Capture the cell that displays the provided text and extract its [x, y] central coordinate. 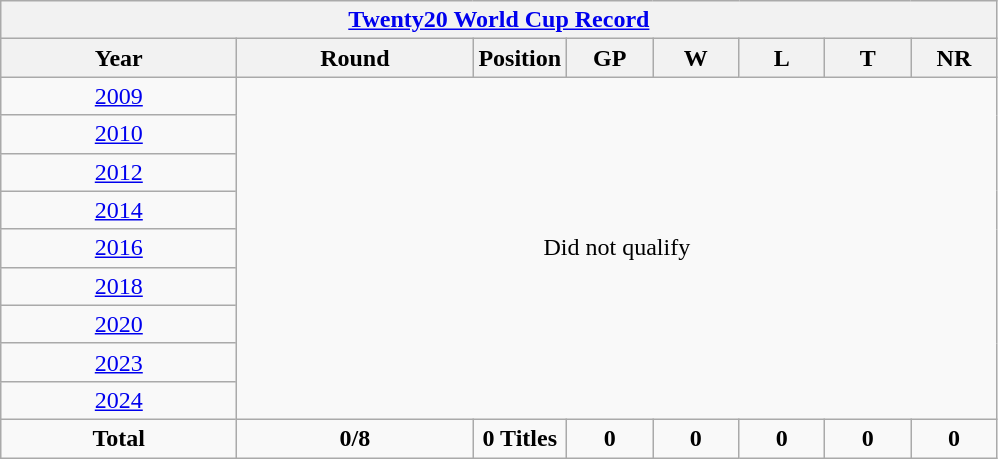
T [868, 58]
2020 [119, 324]
2010 [119, 134]
2009 [119, 96]
Total [119, 438]
2016 [119, 248]
2014 [119, 210]
Position [520, 58]
L [782, 58]
0 Titles [520, 438]
2024 [119, 400]
2023 [119, 362]
GP [610, 58]
Year [119, 58]
NR [954, 58]
Round [355, 58]
Twenty20 World Cup Record [499, 20]
2018 [119, 286]
W [696, 58]
Did not qualify [617, 248]
2012 [119, 172]
0/8 [355, 438]
